Return the (X, Y) coordinate for the center point of the cell that contains the specified text.  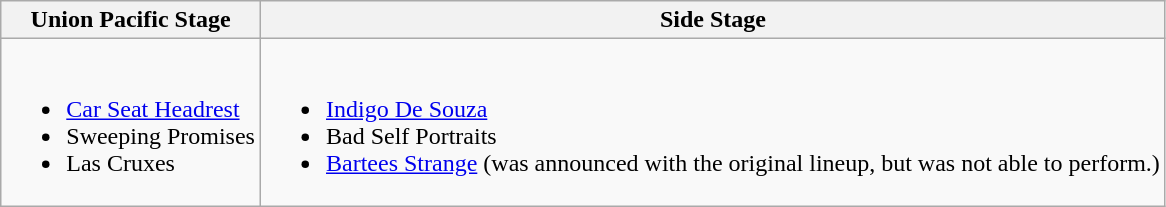
Side Stage (712, 20)
Car Seat HeadrestSweeping PromisesLas Cruxes (131, 122)
Union Pacific Stage (131, 20)
Indigo De SouzaBad Self PortraitsBartees Strange (was announced with the original lineup, but was not able to perform.) (712, 122)
